Extract the (x, y) coordinate from the center of the cell holding the provided text.  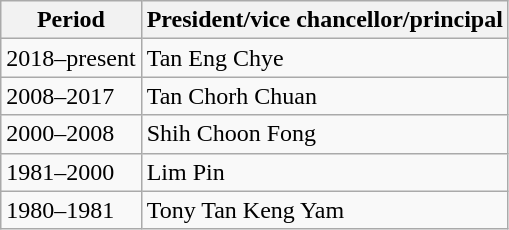
Period (71, 20)
1981–2000 (71, 172)
2000–2008 (71, 134)
1980–1981 (71, 210)
Tony Tan Keng Yam (324, 210)
President/vice chancellor/principal (324, 20)
2018–present (71, 58)
2008–2017 (71, 96)
Tan Chorh Chuan (324, 96)
Lim Pin (324, 172)
Shih Choon Fong (324, 134)
Tan Eng Chye (324, 58)
